Extract the [X, Y] coordinate from the center of the cell holding the provided text.  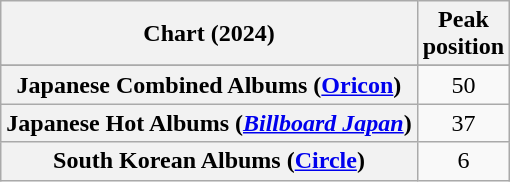
50 [463, 85]
Chart (2024) [209, 34]
Peakposition [463, 34]
37 [463, 123]
Japanese Hot Albums (Billboard Japan) [209, 123]
Japanese Combined Albums (Oricon) [209, 85]
6 [463, 161]
South Korean Albums (Circle) [209, 161]
